Locate the cell with the specified text and output its (x, y) center coordinate. 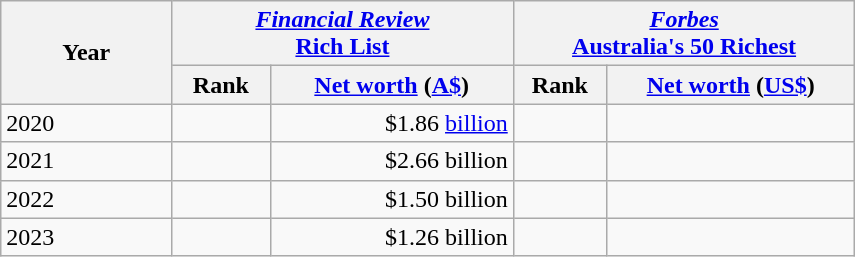
$1.86 billion (392, 123)
2023 (86, 237)
ForbesAustralia's 50 Richest (684, 34)
$2.66 billion (392, 161)
Year (86, 52)
Net worth (US$) (730, 85)
$1.26 billion (392, 237)
2021 (86, 161)
2020 (86, 123)
2022 (86, 199)
Net worth (A$) (392, 85)
Financial ReviewRich List (343, 34)
$1.50 billion (392, 199)
